Pinpoint the cell where the given text exists, returning its [X, Y] midpoint coordinate. 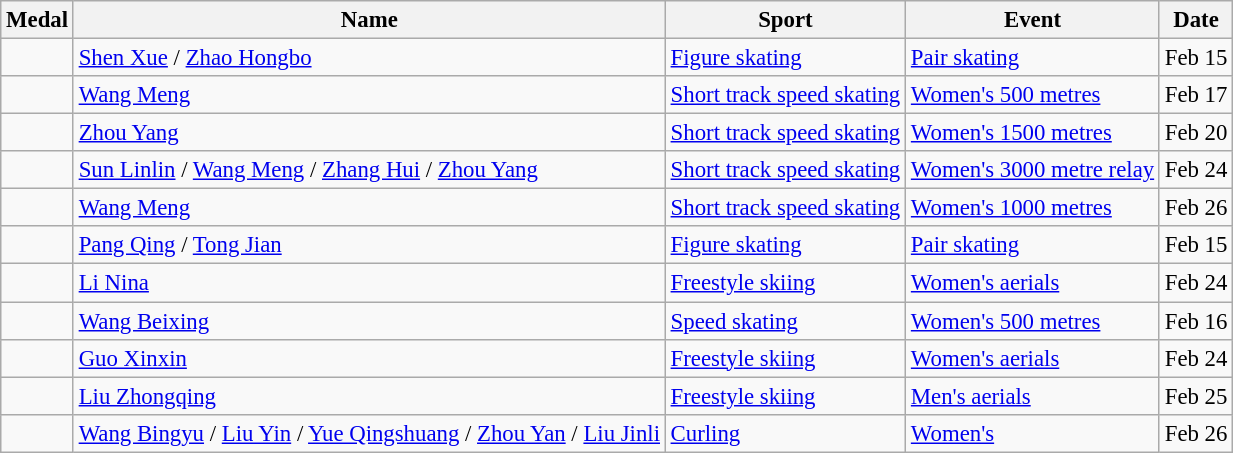
Women's 3000 metre relay [1033, 170]
Feb 17 [1196, 95]
Wang Bingyu / Liu Yin / Yue Qingshuang / Zhou Yan / Liu Jinli [369, 433]
Feb 16 [1196, 321]
Medal [38, 20]
Women's 1500 metres [1033, 133]
Li Nina [369, 283]
Liu Zhongqing [369, 396]
Guo Xinxin [369, 358]
Sport [785, 20]
Men's aerials [1033, 396]
Pang Qing / Tong Jian [369, 245]
Speed skating [785, 321]
Women's [1033, 433]
Women's 1000 metres [1033, 208]
Feb 25 [1196, 396]
Feb 20 [1196, 133]
Date [1196, 20]
Name [369, 20]
Sun Linlin / Wang Meng / Zhang Hui / Zhou Yang [369, 170]
Wang Beixing [369, 321]
Event [1033, 20]
Shen Xue / Zhao Hongbo [369, 58]
Curling [785, 433]
Zhou Yang [369, 133]
